Search for the cell housing the specified text and yield its (X, Y) center coordinate. 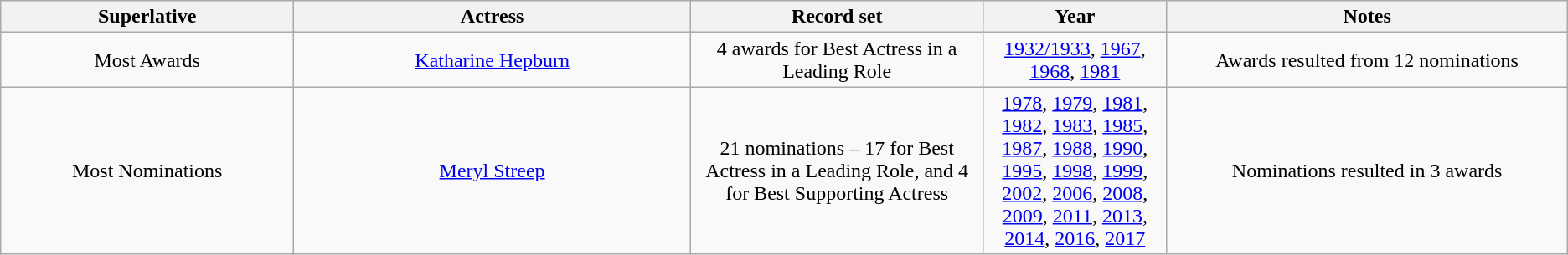
Notes (1367, 17)
Most Nominations (147, 171)
Most Awards (147, 60)
Meryl Streep (493, 171)
Actress (493, 17)
Katharine Hepburn (493, 60)
4 awards for Best Actress in a Leading Role (838, 60)
Awards resulted from 12 nominations (1367, 60)
1932/1933, 1967, 1968, 1981 (1075, 60)
Nominations resulted in 3 awards (1367, 171)
Record set (838, 17)
21 nominations – 17 for Best Actress in a Leading Role, and 4 for Best Supporting Actress (838, 171)
Superlative (147, 17)
Year (1075, 17)
1978, 1979, 1981, 1982, 1983, 1985, 1987, 1988, 1990, 1995, 1998, 1999, 2002, 2006, 2008, 2009, 2011, 2013, 2014, 2016, 2017 (1075, 171)
